For the text-containing cell, return its midpoint in (X, Y) coordinate format. 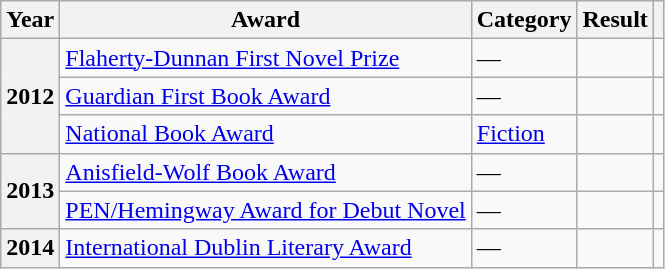
National Book Award (266, 134)
Category (524, 20)
2014 (30, 248)
Guardian First Book Award (266, 96)
PEN/Hemingway Award for Debut Novel (266, 210)
International Dublin Literary Award (266, 248)
Result (615, 20)
2013 (30, 191)
Award (266, 20)
2012 (30, 96)
Anisfield-Wolf Book Award (266, 172)
Flaherty-Dunnan First Novel Prize (266, 58)
Fiction (524, 134)
Year (30, 20)
